For the text-containing cell, return its midpoint in [x, y] coordinate format. 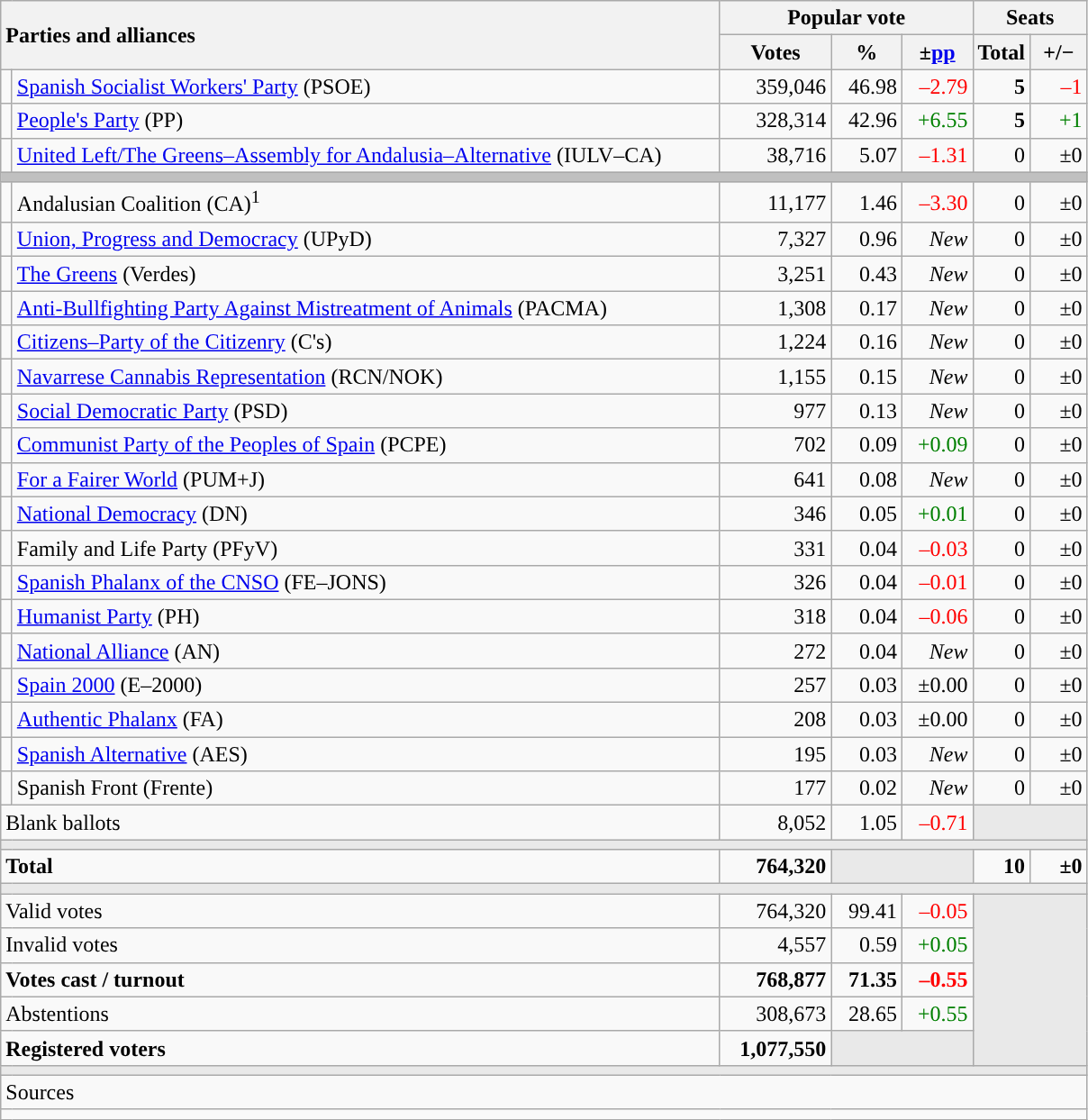
0.16 [866, 342]
Authentic Phalanx (FA) [366, 720]
The Greens (Verdes) [366, 274]
326 [775, 582]
42.96 [866, 121]
Communist Party of the Peoples of Spain (PCPE) [366, 445]
11,177 [775, 202]
0.59 [866, 945]
–0.06 [937, 616]
Spanish Socialist Workers' Party (PSOE) [366, 87]
Spanish Phalanx of the CNSO (FE–JONS) [366, 582]
+0.09 [937, 445]
Votes cast / turnout [360, 979]
% [866, 52]
Invalid votes [360, 945]
Spanish Front (Frente) [366, 788]
Citizens–Party of the Citizenry (C's) [366, 342]
Anti-Bullfighting Party Against Mistreatment of Animals (PACMA) [366, 308]
702 [775, 445]
331 [775, 548]
National Alliance (AN) [366, 651]
1.46 [866, 202]
Abstentions [360, 1014]
1.05 [866, 823]
+/− [1059, 52]
+0.05 [937, 945]
Registered voters [360, 1048]
0.13 [866, 411]
0.43 [866, 274]
–0.71 [937, 823]
4,557 [775, 945]
0.96 [866, 240]
Valid votes [360, 911]
National Democracy (DN) [366, 514]
–3.30 [937, 202]
768,877 [775, 979]
0.05 [866, 514]
+1 [1059, 121]
–1.31 [937, 155]
1,224 [775, 342]
United Left/The Greens–Assembly for Andalusia–Alternative (IULV–CA) [366, 155]
28.65 [866, 1014]
Blank ballots [360, 823]
0.02 [866, 788]
0.17 [866, 308]
346 [775, 514]
Spanish Alternative (AES) [366, 754]
195 [775, 754]
+6.55 [937, 121]
1,308 [775, 308]
318 [775, 616]
0.08 [866, 479]
10 [1002, 867]
People's Party (PP) [366, 121]
0.15 [866, 377]
3,251 [775, 274]
±pp [937, 52]
359,046 [775, 87]
Family and Life Party (PFyV) [366, 548]
1,155 [775, 377]
7,327 [775, 240]
308,673 [775, 1014]
For a Fairer World (PUM+J) [366, 479]
257 [775, 685]
–0.55 [937, 979]
641 [775, 479]
Social Democratic Party (PSD) [366, 411]
Union, Progress and Democracy (UPyD) [366, 240]
Sources [544, 1092]
Navarrese Cannabis Representation (RCN/NOK) [366, 377]
Spain 2000 (E–2000) [366, 685]
38,716 [775, 155]
+0.01 [937, 514]
+0.55 [937, 1014]
272 [775, 651]
977 [775, 411]
Humanist Party (PH) [366, 616]
8,052 [775, 823]
–2.79 [937, 87]
Popular vote [847, 18]
328,314 [775, 121]
–0.05 [937, 911]
99.41 [866, 911]
Parties and alliances [360, 35]
46.98 [866, 87]
71.35 [866, 979]
–0.03 [937, 548]
–1 [1059, 87]
1,077,550 [775, 1048]
177 [775, 788]
0.09 [866, 445]
–0.01 [937, 582]
5.07 [866, 155]
Seats [1030, 18]
Andalusian Coalition (CA)1 [366, 202]
Votes [775, 52]
208 [775, 720]
